Return the (x, y) coordinate for the center point of the cell that contains the specified text.  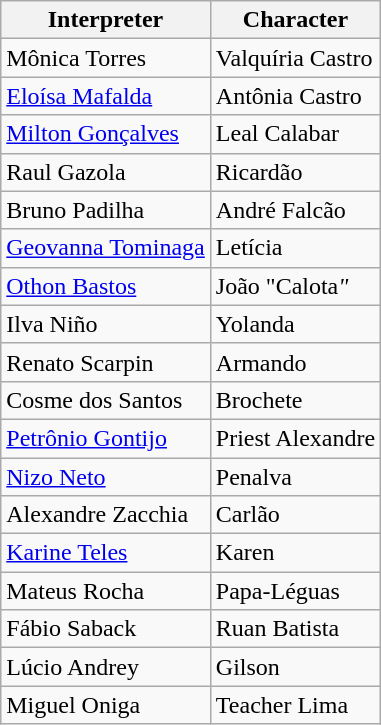
Brochete (295, 400)
Cosme dos Santos (106, 400)
Priest Alexandre (295, 438)
Papa-Léguas (295, 591)
Geovanna Tominaga (106, 248)
Ilva Niño (106, 324)
Armando (295, 362)
André Falcão (295, 210)
Teacher Lima (295, 705)
Nizo Neto (106, 477)
Lúcio Andrey (106, 667)
Mateus Rocha (106, 591)
Karine Teles (106, 553)
Fábio Saback (106, 629)
Eloísa Mafalda (106, 96)
Valquíria Castro (295, 58)
Miguel Oniga (106, 705)
Letícia (295, 248)
Bruno Padilha (106, 210)
Alexandre Zacchia (106, 515)
Othon Bastos (106, 286)
Interpreter (106, 20)
Gilson (295, 667)
Milton Gonçalves (106, 134)
Carlão (295, 515)
Petrônio Gontijo (106, 438)
Penalva (295, 477)
Leal Calabar (295, 134)
Mônica Torres (106, 58)
Raul Gazola (106, 172)
Yolanda (295, 324)
Renato Scarpin (106, 362)
Ruan Batista (295, 629)
Antônia Castro (295, 96)
Ricardão (295, 172)
João "Calota" (295, 286)
Karen (295, 553)
Character (295, 20)
